Extract the (X, Y) coordinate from the center of the cell holding the provided text.  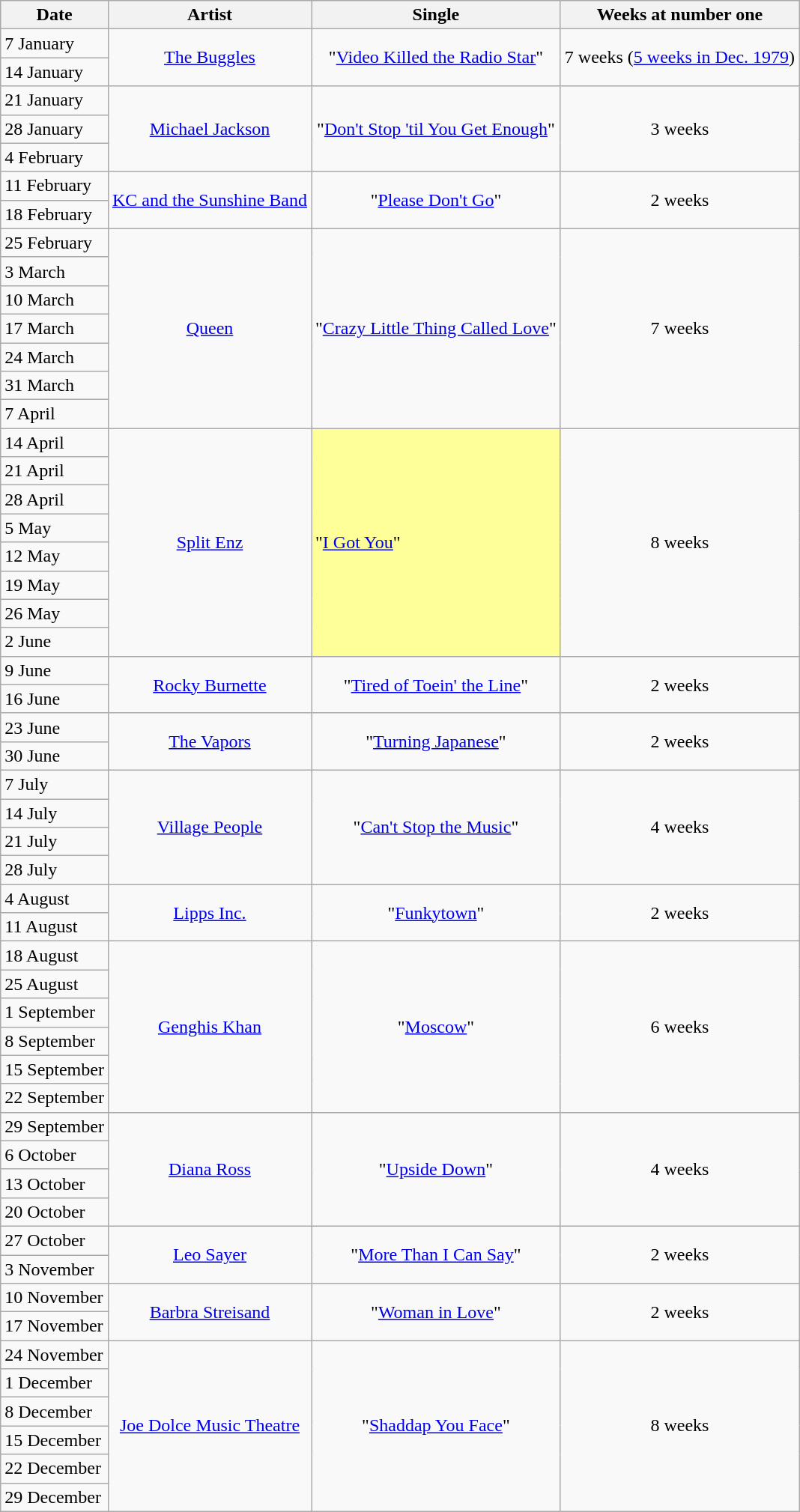
Date (55, 15)
22 September (55, 1098)
23 June (55, 727)
15 December (55, 1440)
29 September (55, 1126)
"Moscow" (436, 1027)
29 December (55, 1497)
31 March (55, 386)
"Tired of Toein' the Line" (436, 684)
21 January (55, 100)
5 May (55, 528)
25 February (55, 243)
7 January (55, 43)
22 December (55, 1469)
"Woman in Love" (436, 1312)
"Shaddap You Face" (436, 1426)
Barbra Streisand (210, 1312)
6 October (55, 1155)
"More Than I Can Say" (436, 1254)
24 November (55, 1355)
"Don't Stop 'til You Get Enough" (436, 129)
Single (436, 15)
4 August (55, 899)
21 April (55, 471)
The Vapors (210, 741)
8 September (55, 1041)
11 February (55, 186)
10 November (55, 1298)
Leo Sayer (210, 1254)
3 November (55, 1269)
"I Got You" (436, 542)
Diana Ross (210, 1169)
Joe Dolce Music Theatre (210, 1426)
Weeks at number one (679, 15)
Village People (210, 827)
4 February (55, 157)
28 January (55, 129)
19 May (55, 585)
Michael Jackson (210, 129)
9 June (55, 670)
14 January (55, 72)
2 June (55, 642)
13 October (55, 1183)
30 June (55, 756)
6 weeks (679, 1027)
"Crazy Little Thing Called Love" (436, 328)
11 August (55, 927)
Split Enz (210, 542)
Rocky Burnette (210, 684)
14 July (55, 813)
7 July (55, 784)
14 April (55, 443)
7 April (55, 414)
25 August (55, 984)
"Video Killed the Radio Star" (436, 58)
18 August (55, 956)
1 September (55, 1012)
"Funkytown" (436, 913)
27 October (55, 1240)
8 December (55, 1412)
KC and the Sunshine Band (210, 200)
"Turning Japanese" (436, 741)
3 March (55, 271)
Genghis Khan (210, 1027)
16 June (55, 699)
"Upside Down" (436, 1169)
15 September (55, 1069)
1 December (55, 1383)
The Buggles (210, 58)
26 May (55, 613)
Queen (210, 328)
3 weeks (679, 129)
20 October (55, 1212)
12 May (55, 556)
Lipps Inc. (210, 913)
17 November (55, 1326)
17 March (55, 328)
Artist (210, 15)
28 July (55, 870)
"Please Don't Go" (436, 200)
7 weeks (5 weeks in Dec. 1979) (679, 58)
21 July (55, 842)
"Can't Stop the Music" (436, 827)
18 February (55, 214)
24 March (55, 357)
28 April (55, 500)
7 weeks (679, 328)
10 March (55, 300)
